From the cell containing the given text, extract its center point as (X, Y) coordinate. 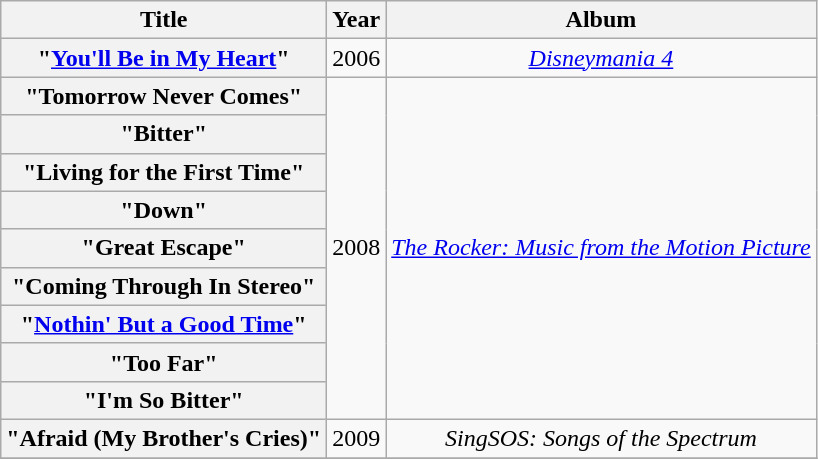
"Living for the First Time" (164, 172)
2009 (356, 438)
"Bitter" (164, 134)
"Tomorrow Never Comes" (164, 96)
Disneymania 4 (602, 58)
"Great Escape" (164, 248)
SingSOS: Songs of the Spectrum (602, 438)
"Coming Through In Stereo" (164, 286)
"Nothin' But a Good Time" (164, 324)
2006 (356, 58)
2008 (356, 248)
The Rocker: Music from the Motion Picture (602, 248)
Year (356, 20)
"I'm So Bitter" (164, 400)
"Too Far" (164, 362)
Title (164, 20)
"Afraid (My Brother's Cries)" (164, 438)
Album (602, 20)
"You'll Be in My Heart" (164, 58)
"Down" (164, 210)
